Scan for the cell matching the given text and deliver its [X, Y] coordinate at center. 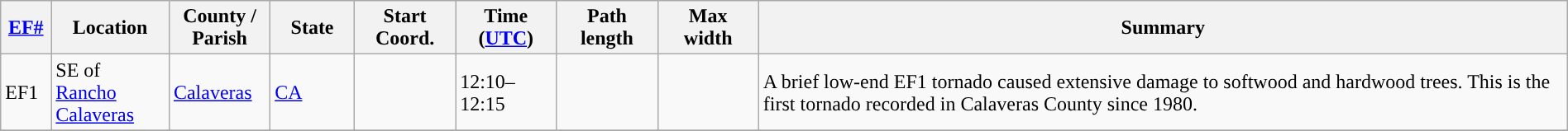
EF1 [26, 92]
Location [111, 28]
Start Coord. [404, 28]
SE of Rancho Calaveras [111, 92]
State [313, 28]
Max width [708, 28]
Time (UTC) [506, 28]
12:10–12:15 [506, 92]
CA [313, 92]
Calaveras [219, 92]
Path length [607, 28]
EF# [26, 28]
Summary [1163, 28]
County / Parish [219, 28]
